Scan for the cell matching the given text and deliver its [x, y] coordinate at center. 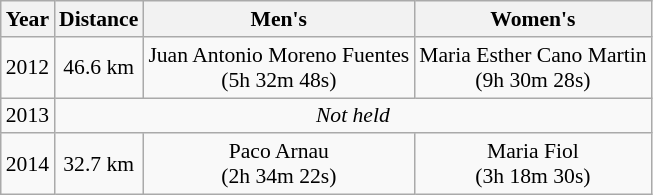
Distance [98, 19]
2013 [28, 116]
Paco Arnau(2h 34m 22s) [278, 164]
46.6 km [98, 68]
2014 [28, 164]
Men's [278, 19]
Women's [532, 19]
Maria Fiol(3h 18m 30s) [532, 164]
Juan Antonio Moreno Fuentes (5h 32m 48s) [278, 68]
32.7 km [98, 164]
2012 [28, 68]
Not held [353, 116]
Year [28, 19]
Maria Esther Cano Martin (9h 30m 28s) [532, 68]
